From the cell containing the given text, extract its center point as (X, Y) coordinate. 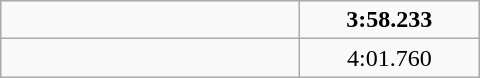
4:01.760 (390, 58)
3:58.233 (390, 20)
